Find where the given text appears and provide that cell's center as [X, Y] coordinate. 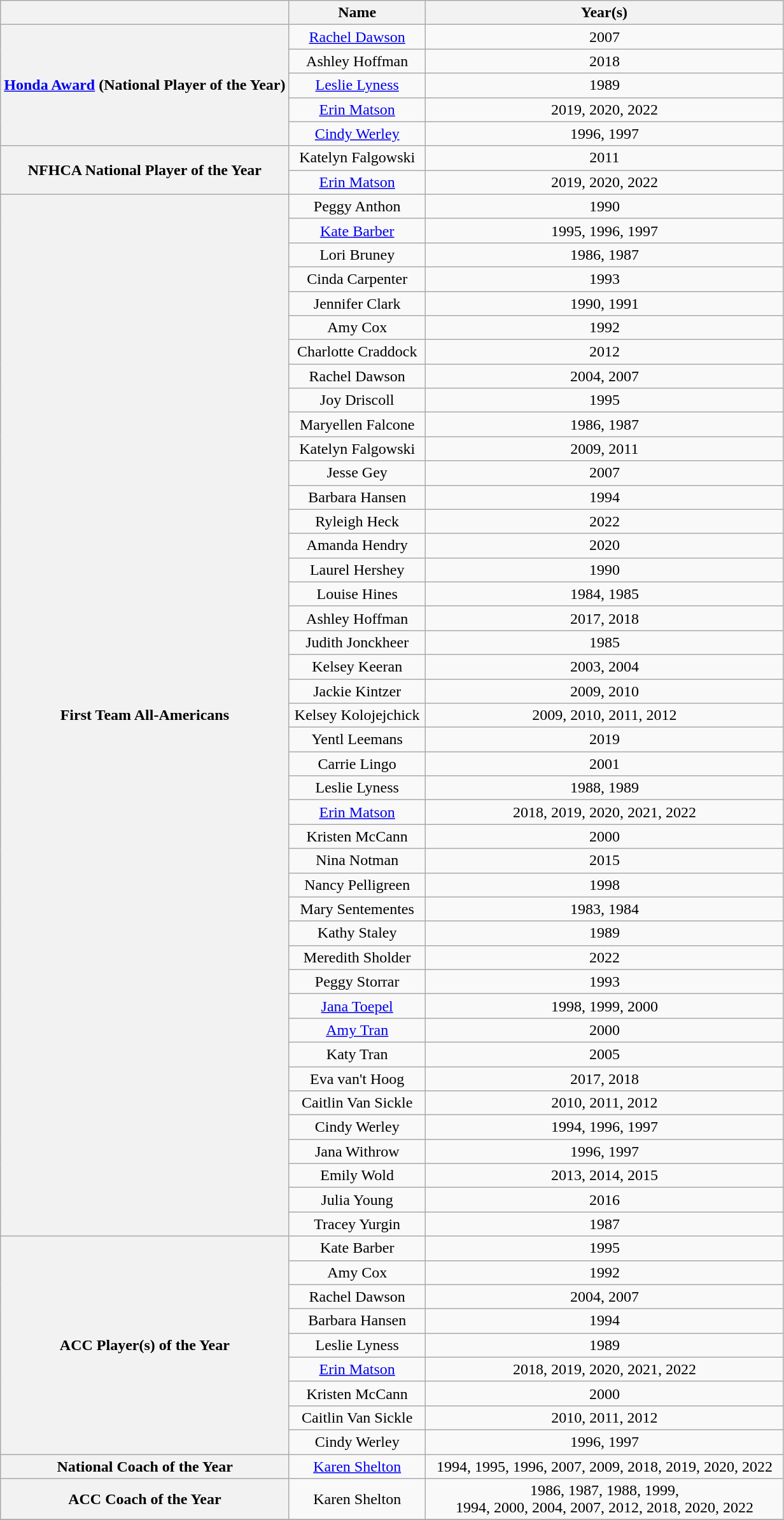
Peggy Anthon [357, 206]
Jennifer Clark [357, 304]
Charlotte Craddock [357, 352]
2003, 2004 [605, 666]
Jana Withrow [357, 1151]
2009, 2011 [605, 449]
1983, 1984 [605, 909]
First Team All-Americans [145, 715]
Meredith Sholder [357, 957]
Mary Sentementes [357, 909]
2012 [605, 352]
1995, 1996, 1997 [605, 230]
Jackie Kintzer [357, 691]
Kelsey Kolojejchick [357, 715]
1994, 1995, 1996, 2007, 2009, 2018, 2019, 2020, 2022 [605, 1466]
2011 [605, 158]
Emily Wold [357, 1176]
2015 [605, 861]
Carrie Lingo [357, 764]
Tracey Yurgin [357, 1224]
Joy Driscoll [357, 400]
Maryellen Falcone [357, 425]
ACC Player(s) of the Year [145, 1346]
1984, 1985 [605, 594]
1998, 1999, 2000 [605, 1006]
NFHCA National Player of the Year [145, 170]
2016 [605, 1200]
Louise Hines [357, 594]
1987 [605, 1224]
Amanda Hendry [357, 545]
2009, 2010 [605, 691]
2005 [605, 1054]
1986, 1987, 1988, 1999,1994, 2000, 2004, 2007, 2012, 2018, 2020, 2022 [605, 1500]
National Coach of the Year [145, 1466]
Judith Jonckheer [357, 642]
Nina Notman [357, 861]
2018 [605, 61]
Ryleigh Heck [357, 521]
2019 [605, 740]
Amy Tran [357, 1030]
Nancy Pelligreen [357, 885]
Eva van't Hoog [357, 1079]
ACC Coach of the Year [145, 1500]
1988, 1989 [605, 788]
Kelsey Keeran [357, 666]
Peggy Storrar [357, 982]
Lori Bruney [357, 255]
Laurel Hershey [357, 570]
2013, 2014, 2015 [605, 1176]
Julia Young [357, 1200]
Honda Award (National Player of the Year) [145, 85]
1990, 1991 [605, 304]
Yentl Leemans [357, 740]
1985 [605, 642]
1998 [605, 885]
Cinda Carpenter [357, 279]
Name [357, 13]
Jesse Gey [357, 473]
Jana Toepel [357, 1006]
Kathy Staley [357, 933]
1994, 1996, 1997 [605, 1127]
2001 [605, 764]
2020 [605, 545]
Katy Tran [357, 1054]
Year(s) [605, 13]
2009, 2010, 2011, 2012 [605, 715]
